For the text-containing cell, return its midpoint in [X, Y] coordinate format. 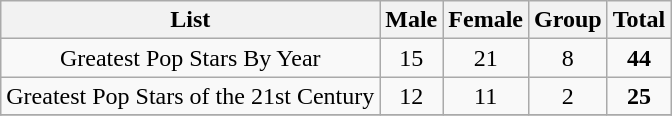
12 [412, 96]
15 [412, 58]
11 [486, 96]
Group [568, 20]
Greatest Pop Stars of the 21st Century [190, 96]
Male [412, 20]
List [190, 20]
44 [639, 58]
Greatest Pop Stars By Year [190, 58]
2 [568, 96]
21 [486, 58]
Female [486, 20]
Total [639, 20]
8 [568, 58]
25 [639, 96]
